Determine the [X, Y] coordinate at the center of the cell enclosing the given text.  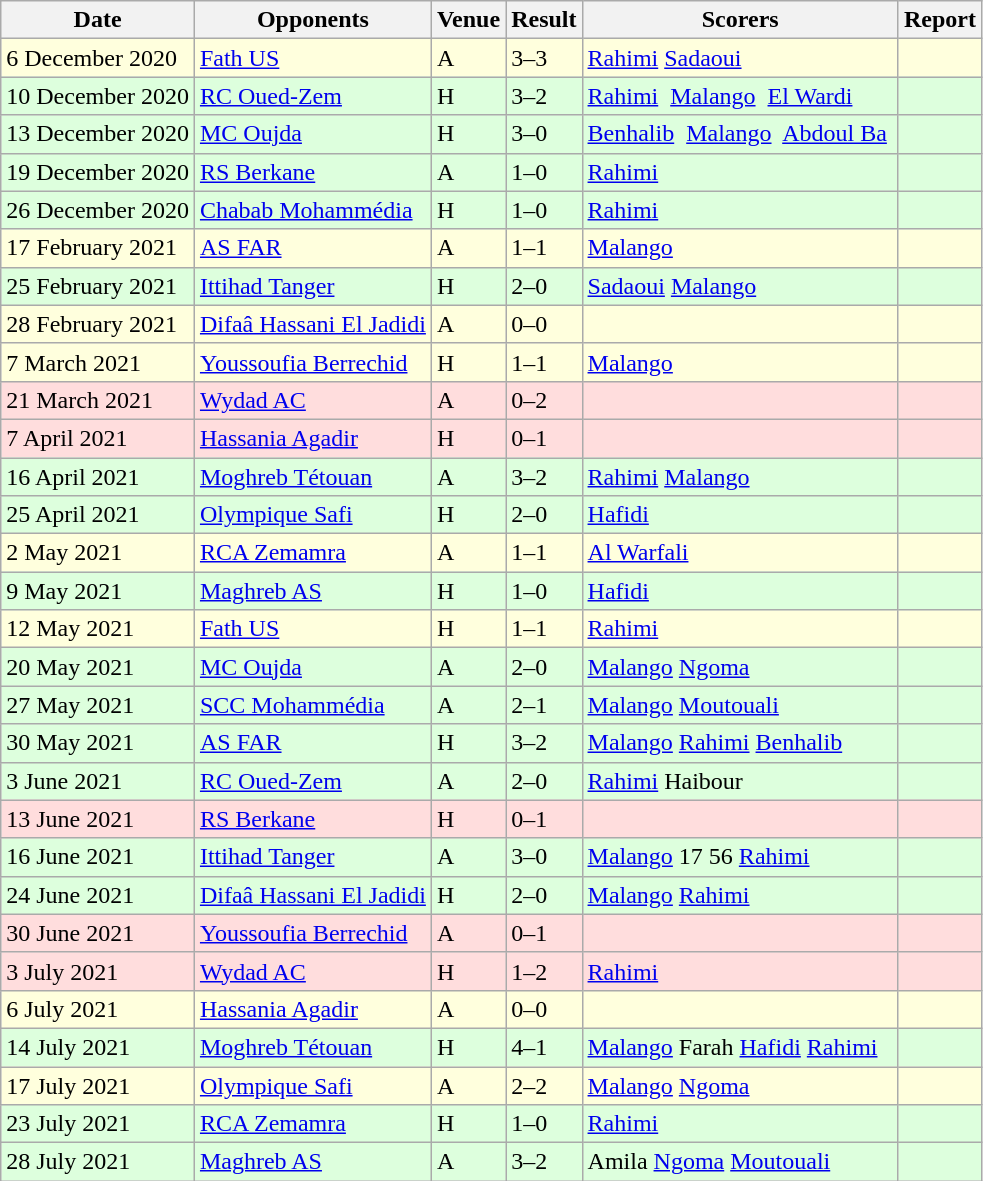
Rahimi Sadaoui [740, 58]
25 February 2021 [98, 286]
20 May 2021 [98, 667]
12 May 2021 [98, 629]
0–2 [544, 400]
16 April 2021 [98, 477]
Malango 17 56 Rahimi [740, 857]
3–3 [544, 58]
Opponents [312, 20]
28 February 2021 [98, 324]
19 December 2020 [98, 172]
30 June 2021 [98, 933]
Venue [468, 20]
9 May 2021 [98, 591]
Sadaoui Malango [740, 286]
24 June 2021 [98, 895]
3 June 2021 [98, 781]
Al Warfali [740, 553]
Rahimi Haibour [740, 781]
Benhalib Malango Abdoul Ba [740, 134]
25 April 2021 [98, 515]
6 December 2020 [98, 58]
21 March 2021 [98, 400]
2–1 [544, 705]
Rahimi Malango El Wardi [740, 96]
Scorers [740, 20]
7 March 2021 [98, 362]
Malango Rahimi [740, 895]
16 June 2021 [98, 857]
SCC Mohammédia [312, 705]
Result [544, 20]
2 May 2021 [98, 553]
Malango Rahimi Benhalib [740, 743]
Malango Moutouali [740, 705]
10 December 2020 [98, 96]
Malango Farah Hafidi Rahimi [740, 1047]
Rahimi Malango [740, 477]
17 February 2021 [98, 248]
27 May 2021 [98, 705]
28 July 2021 [98, 1162]
13 December 2020 [98, 134]
14 July 2021 [98, 1047]
Report [940, 20]
6 July 2021 [98, 1009]
Date [98, 20]
17 July 2021 [98, 1085]
3 July 2021 [98, 971]
13 June 2021 [98, 819]
26 December 2020 [98, 210]
7 April 2021 [98, 438]
23 July 2021 [98, 1124]
Chabab Mohammédia [312, 210]
1–2 [544, 971]
2–2 [544, 1085]
Amila Ngoma Moutouali [740, 1162]
4–1 [544, 1047]
30 May 2021 [98, 743]
